Return the (X, Y) coordinate for the center point of the cell that contains the specified text.  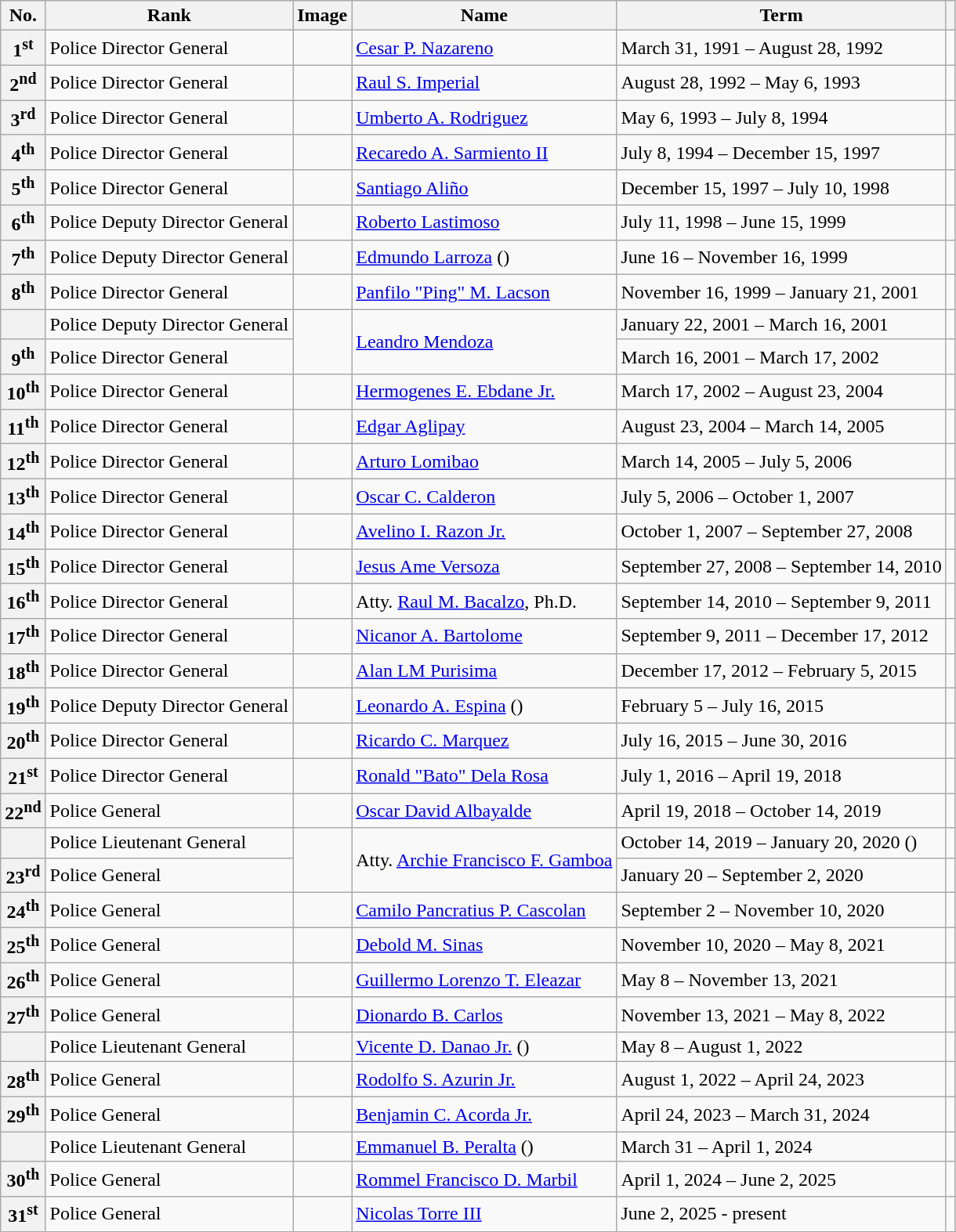
3rd (24, 117)
October 1, 2007 – September 27, 2008 (781, 531)
December 17, 2012 – February 5, 2015 (781, 670)
Emmanuel B. Peralta () (484, 1147)
23rd (24, 876)
Rank (169, 16)
Ronald "Bato" Dela Rosa (484, 775)
22nd (24, 811)
Atty. Raul M. Bacalzo, Ph.D. (484, 602)
21st (24, 775)
Avelino I. Razon Jr. (484, 531)
July 11, 1998 – June 15, 1999 (781, 222)
Edmundo Larroza () (484, 257)
May 6, 1993 – July 8, 1994 (781, 117)
7th (24, 257)
Oscar C. Calderon (484, 497)
Panfilo "Ping" M. Lacson (484, 293)
5th (24, 188)
September 2 – November 10, 2020 (781, 910)
30th (24, 1180)
October 14, 2019 – January 20, 2020 () (781, 843)
March 16, 2001 – March 17, 2002 (781, 357)
December 15, 1997 – July 10, 1998 (781, 188)
Image (323, 16)
26th (24, 981)
Dionardo B. Carlos (484, 1015)
29th (24, 1115)
Guillermo Lorenzo T. Eleazar (484, 981)
No. (24, 16)
1st (24, 49)
Camilo Pancratius P. Cascolan (484, 910)
Debold M. Sinas (484, 945)
Nicolas Torre III (484, 1214)
March 17, 2002 – August 23, 2004 (781, 392)
11th (24, 426)
Hermogenes E. Ebdane Jr. (484, 392)
9th (24, 357)
17th (24, 636)
19th (24, 706)
Cesar P. Nazareno (484, 49)
Leandro Mendoza (484, 341)
24th (24, 910)
Leonardo A. Espina () (484, 706)
Term (781, 16)
Umberto A. Rodriguez (484, 117)
2nd (24, 83)
20th (24, 741)
15th (24, 567)
August 23, 2004 – March 14, 2005 (781, 426)
November 13, 2021 – May 8, 2022 (781, 1015)
31st (24, 1214)
Edgar Aglipay (484, 426)
Roberto Lastimoso (484, 222)
Raul S. Imperial (484, 83)
April 24, 2023 – March 31, 2024 (781, 1115)
Ricardo C. Marquez (484, 741)
Atty. Archie Francisco F. Gamboa (484, 860)
September 27, 2008 – September 14, 2010 (781, 567)
Rommel Francisco D. Marbil (484, 1180)
Vicente D. Danao Jr. () (484, 1047)
6th (24, 222)
Name (484, 16)
July 16, 2015 – June 30, 2016 (781, 741)
25th (24, 945)
September 9, 2011 – December 17, 2012 (781, 636)
November 16, 1999 – January 21, 2001 (781, 293)
July 5, 2006 – October 1, 2007 (781, 497)
4th (24, 152)
28th (24, 1079)
August 28, 1992 – May 6, 1993 (781, 83)
April 19, 2018 – October 14, 2019 (781, 811)
June 2, 2025 - present (781, 1214)
Benjamin C. Acorda Jr. (484, 1115)
July 1, 2016 – April 19, 2018 (781, 775)
Recaredo A. Sarmiento II (484, 152)
18th (24, 670)
Alan LM Purisima (484, 670)
September 14, 2010 – September 9, 2011 (781, 602)
July 8, 1994 – December 15, 1997 (781, 152)
12th (24, 462)
Jesus Ame Versoza (484, 567)
April 1, 2024 – June 2, 2025 (781, 1180)
November 10, 2020 – May 8, 2021 (781, 945)
10th (24, 392)
March 31 – April 1, 2024 (781, 1147)
Nicanor A. Bartolome (484, 636)
14th (24, 531)
8th (24, 293)
27th (24, 1015)
March 31, 1991 – August 28, 1992 (781, 49)
Arturo Lomibao (484, 462)
February 5 – July 16, 2015 (781, 706)
August 1, 2022 – April 24, 2023 (781, 1079)
May 8 – November 13, 2021 (781, 981)
Oscar David Albayalde (484, 811)
Santiago Aliño (484, 188)
Rodolfo S. Azurin Jr. (484, 1079)
16th (24, 602)
June 16 – November 16, 1999 (781, 257)
January 22, 2001 – March 16, 2001 (781, 324)
January 20 – September 2, 2020 (781, 876)
May 8 – August 1, 2022 (781, 1047)
13th (24, 497)
March 14, 2005 – July 5, 2006 (781, 462)
